Find where the given text appears and provide that cell's center as [x, y] coordinate. 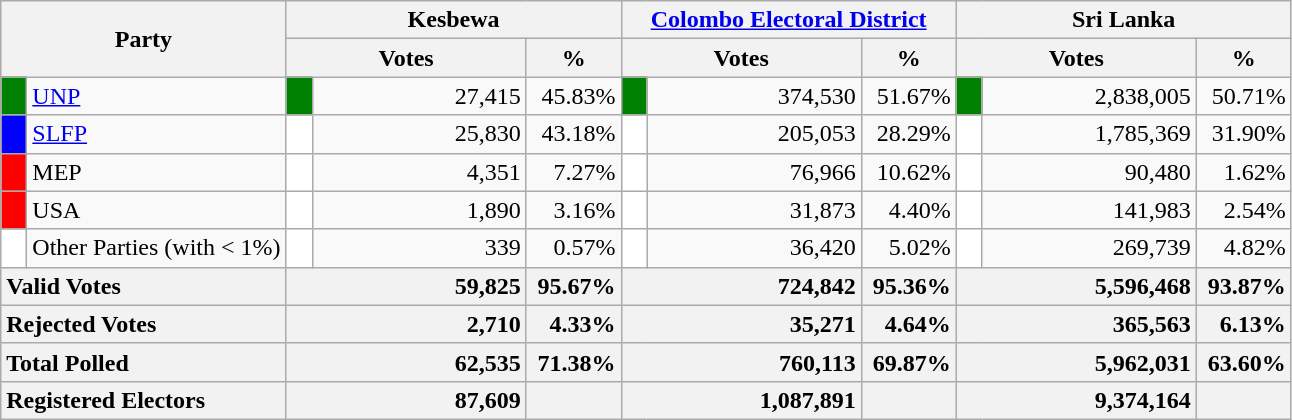
374,530 [754, 96]
Registered Electors [144, 400]
59,825 [406, 286]
5.02% [908, 248]
87,609 [406, 400]
339 [419, 248]
10.62% [908, 172]
76,966 [754, 172]
45.83% [574, 96]
269,739 [1089, 248]
4.82% [1244, 248]
5,962,031 [1076, 362]
28.29% [908, 134]
Sri Lanka [1124, 20]
50.71% [1244, 96]
Kesbewa [454, 20]
27,415 [419, 96]
Colombo Electoral District [788, 20]
35,271 [741, 324]
31,873 [754, 210]
Valid Votes [144, 286]
1,087,891 [741, 400]
365,563 [1076, 324]
95.36% [908, 286]
MEP [156, 172]
71.38% [574, 362]
1,890 [419, 210]
0.57% [574, 248]
141,983 [1089, 210]
31.90% [1244, 134]
205,053 [754, 134]
2,838,005 [1089, 96]
6.13% [1244, 324]
2.54% [1244, 210]
Rejected Votes [144, 324]
9,374,164 [1076, 400]
7.27% [574, 172]
SLFP [156, 134]
95.67% [574, 286]
51.67% [908, 96]
3.16% [574, 210]
90,480 [1089, 172]
62,535 [406, 362]
UNP [156, 96]
4,351 [419, 172]
1,785,369 [1089, 134]
5,596,468 [1076, 286]
36,420 [754, 248]
63.60% [1244, 362]
4.64% [908, 324]
43.18% [574, 134]
1.62% [1244, 172]
Party [144, 39]
760,113 [741, 362]
4.33% [574, 324]
69.87% [908, 362]
93.87% [1244, 286]
25,830 [419, 134]
2,710 [406, 324]
Other Parties (with < 1%) [156, 248]
USA [156, 210]
Total Polled [144, 362]
4.40% [908, 210]
724,842 [741, 286]
